Return (X, Y) of the center of cell containing provided text 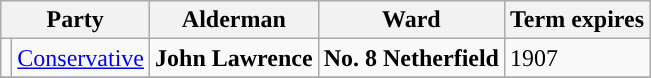
1907 (576, 58)
Ward (411, 20)
Alderman (234, 20)
John Lawrence (234, 58)
Conservative (81, 58)
Party (76, 20)
Term expires (576, 20)
No. 8 Netherfield (411, 58)
